Scan for the cell matching the given text and deliver its [X, Y] coordinate at center. 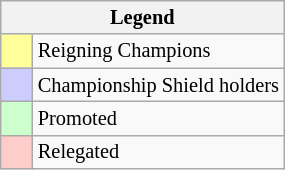
Promoted [158, 118]
Relegated [158, 152]
Championship Shield holders [158, 85]
Reigning Champions [158, 51]
Legend [142, 17]
